For the text-containing cell, return its midpoint in [X, Y] coordinate format. 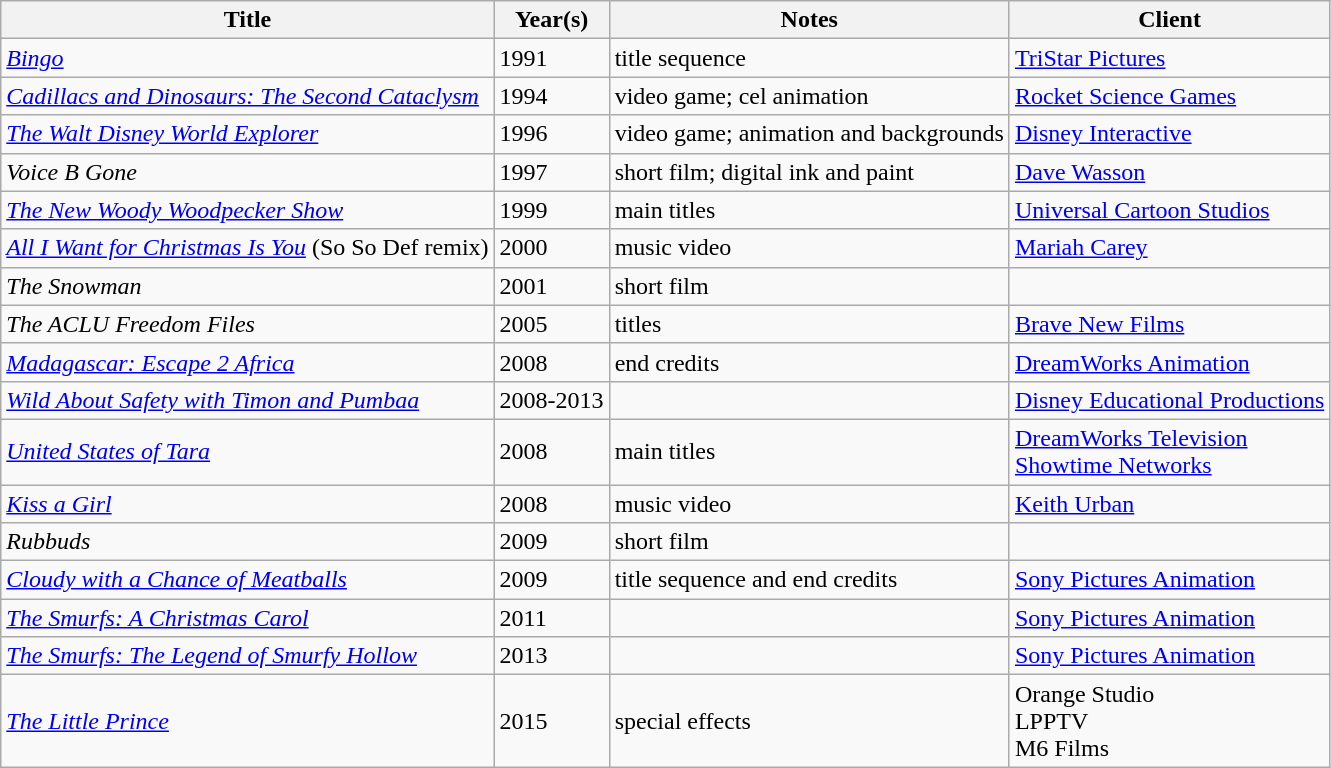
The Snowman [248, 286]
Year(s) [552, 20]
Wild About Safety with Timon and Pumbaa [248, 400]
The Smurfs: The Legend of Smurfy Hollow [248, 656]
2015 [552, 721]
Bingo [248, 58]
Notes [809, 20]
1996 [552, 134]
end credits [809, 362]
Orange StudioLPPTVM6 Films [1169, 721]
Dave Wasson [1169, 172]
DreamWorks TelevisionShowtime Networks [1169, 452]
Universal Cartoon Studios [1169, 210]
2013 [552, 656]
video game; animation and backgrounds [809, 134]
title sequence and end credits [809, 580]
2005 [552, 324]
title sequence [809, 58]
All I Want for Christmas Is You (So So Def remix) [248, 248]
The Little Prince [248, 721]
DreamWorks Animation [1169, 362]
Kiss a Girl [248, 503]
Client [1169, 20]
1994 [552, 96]
special effects [809, 721]
video game; cel animation [809, 96]
The ACLU Freedom Files [248, 324]
Voice B Gone [248, 172]
2008-2013 [552, 400]
Keith Urban [1169, 503]
1991 [552, 58]
Madagascar: Escape 2 Africa [248, 362]
The Walt Disney World Explorer [248, 134]
short film; digital ink and paint [809, 172]
Cadillacs and Dinosaurs: The Second Cataclysm [248, 96]
2000 [552, 248]
Title [248, 20]
United States of Tara [248, 452]
1997 [552, 172]
Disney Educational Productions [1169, 400]
The Smurfs: A Christmas Carol [248, 618]
2011 [552, 618]
Rocket Science Games [1169, 96]
1999 [552, 210]
TriStar Pictures [1169, 58]
Disney Interactive [1169, 134]
titles [809, 324]
Rubbuds [248, 542]
The New Woody Woodpecker Show [248, 210]
Brave New Films [1169, 324]
Mariah Carey [1169, 248]
Cloudy with a Chance of Meatballs [248, 580]
2001 [552, 286]
